Capture the cell that displays the provided text and extract its [x, y] central coordinate. 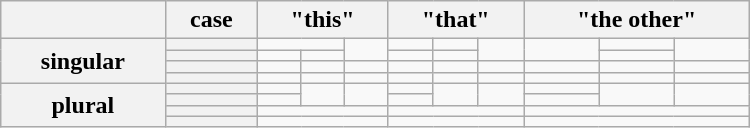
plural [83, 105]
case [212, 20]
"the other" [636, 20]
"this" [323, 20]
"that" [456, 20]
singular [83, 61]
